Output the [x, y] coordinate of the center of the cell containing the given text.  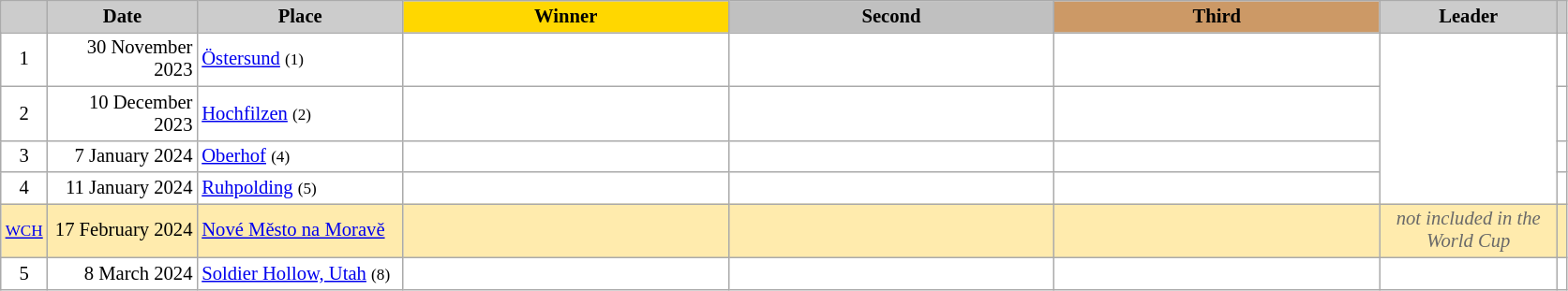
5 [24, 273]
10 December 2023 [123, 113]
8 March 2024 [123, 273]
Soldier Hollow, Utah (8) [300, 273]
Ruhpolding (5) [300, 188]
Nové Město na Moravě [300, 230]
Leader [1469, 16]
Östersund (1) [300, 59]
4 [24, 188]
17 February 2024 [123, 230]
Third [1217, 16]
1 [24, 59]
not included in the World Cup [1469, 230]
Second [890, 16]
11 January 2024 [123, 188]
Hochfilzen (2) [300, 113]
Place [300, 16]
7 January 2024 [123, 156]
Date [123, 16]
30 November 2023 [123, 59]
WCH [24, 230]
3 [24, 156]
Oberhof (4) [300, 156]
Winner [566, 16]
2 [24, 113]
